Extract the (X, Y) coordinate from the center of the cell holding the provided text.  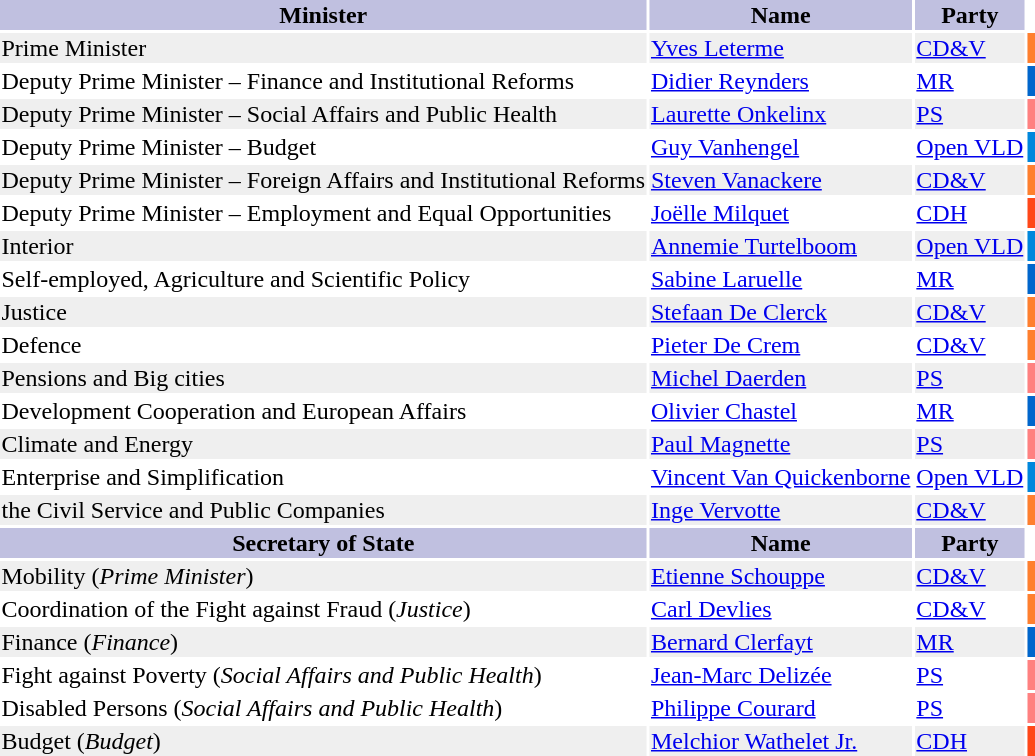
Bernard Clerfayt (780, 642)
Fight against Poverty (Social Affairs and Public Health) (323, 675)
Steven Vanackere (780, 180)
Interior (323, 246)
Deputy Prime Minister – Budget (323, 147)
Secretary of State (323, 543)
Jean-Marc Delizée (780, 675)
Olivier Chastel (780, 411)
Deputy Prime Minister – Employment and Equal Opportunities (323, 213)
Sabine Laruelle (780, 279)
Prime Minister (323, 48)
Self-employed, Agriculture and Scientific Policy (323, 279)
Deputy Prime Minister – Finance and Institutional Reforms (323, 81)
Inge Vervotte (780, 510)
Carl Devlies (780, 609)
Stefaan De Clerck (780, 312)
the Civil Service and Public Companies (323, 510)
Pieter De Crem (780, 345)
Laurette Onkelinx (780, 114)
Minister (323, 15)
Didier Reynders (780, 81)
Disabled Persons (Social Affairs and Public Health) (323, 708)
Mobility (Prime Minister) (323, 576)
Joëlle Milquet (780, 213)
Deputy Prime Minister – Foreign Affairs and Institutional Reforms (323, 180)
Coordination of the Fight against Fraud (Justice) (323, 609)
Melchior Wathelet Jr. (780, 741)
Pensions and Big cities (323, 378)
Yves Leterme (780, 48)
Finance (Finance) (323, 642)
Philippe Courard (780, 708)
Paul Magnette (780, 444)
Development Cooperation and European Affairs (323, 411)
Enterprise and Simplification (323, 477)
Guy Vanhengel (780, 147)
Budget (Budget) (323, 741)
Climate and Energy (323, 444)
Defence (323, 345)
Deputy Prime Minister – Social Affairs and Public Health (323, 114)
Etienne Schouppe (780, 576)
Michel Daerden (780, 378)
Justice (323, 312)
Annemie Turtelboom (780, 246)
Vincent Van Quickenborne (780, 477)
